From the cell containing the given text, extract its center point as (x, y) coordinate. 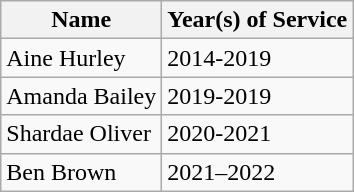
2021–2022 (258, 172)
Name (82, 20)
Amanda Bailey (82, 96)
2020-2021 (258, 134)
Shardae Oliver (82, 134)
Aine Hurley (82, 58)
2019-2019 (258, 96)
2014-2019 (258, 58)
Year(s) of Service (258, 20)
Ben Brown (82, 172)
